Locate the cell with the specified text and output its (X, Y) center coordinate. 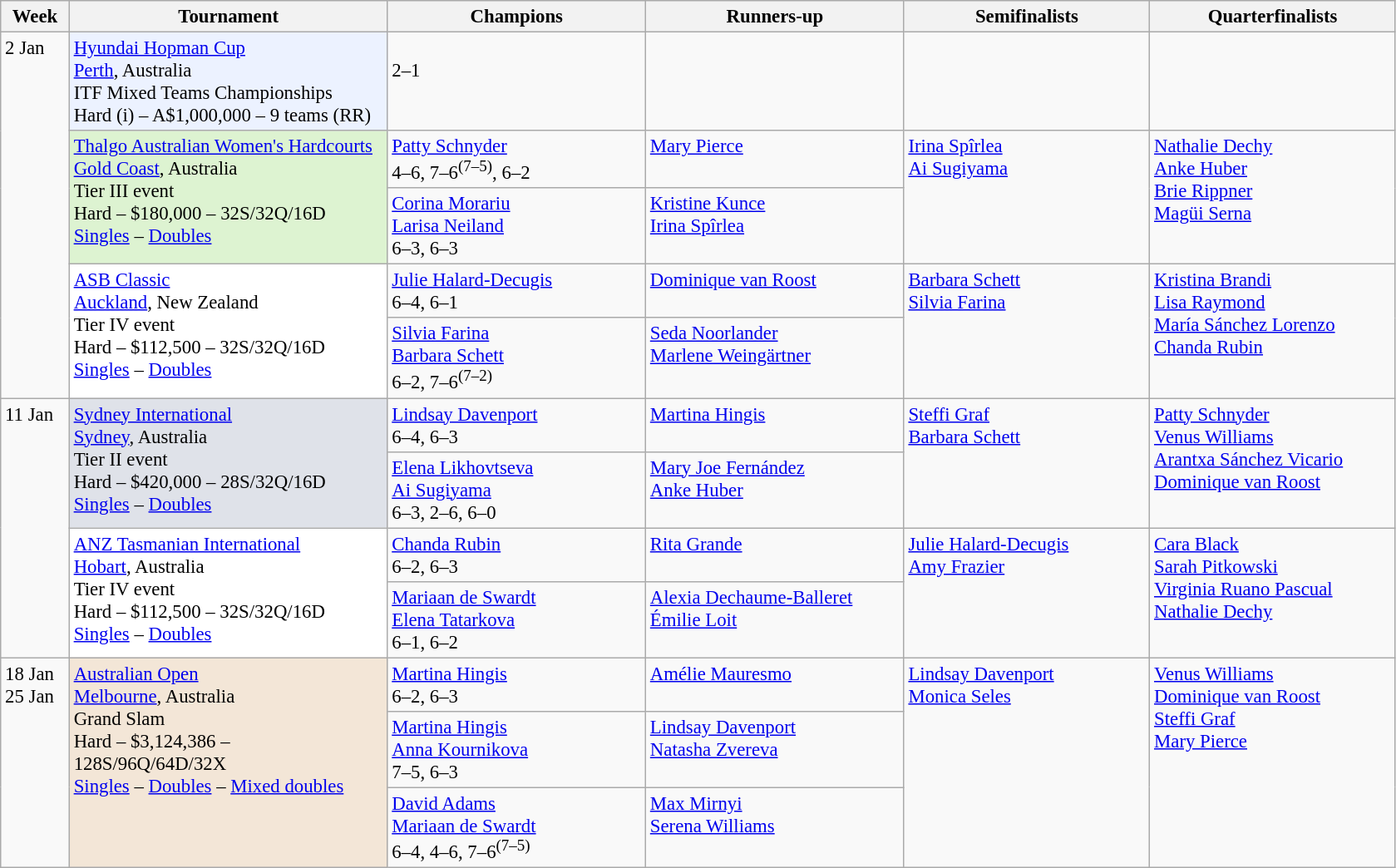
Nathalie Dechy Anke Huber Brie Rippner Magüi Serna (1273, 198)
Week (35, 17)
Rita Grande (775, 555)
Hyundai Hopman Cup Perth, AustraliaITF Mixed Teams ChampionshipsHard (i) – A$1,000,000 – 9 teams (RR) (228, 81)
Mariaan de Swardt Elena Tatarkova6–1, 6–2 (517, 619)
ANZ Tasmanian International Hobart, Australia Tier IV event Hard – $112,500 – 32S/32Q/16DSingles – Doubles (228, 593)
Amélie Mauresmo (775, 685)
Max Mirnyi Serena Williams (775, 827)
Patty Schnyder 4–6, 7–6(7–5), 6–2 (517, 160)
Mary Pierce (775, 160)
Thalgo Australian Women's Hardcourts Gold Coast, Australia Tier III event Hard – $180,000 – 32S/32Q/16DSingles – Doubles (228, 198)
2–1 (517, 81)
Mary Joe Fernández Anke Huber (775, 490)
Julie Halard-Decugis Amy Frazier (1027, 593)
ASB Classic Auckland, New Zealand Tier IV eventHard – $112,500 – 32S/32Q/16DSingles – Doubles (228, 331)
Silvia Farina Barbara Schett6–2, 7–6(7–2) (517, 358)
Lindsay Davenport Natasha Zvereva (775, 750)
Dominique van Roost (775, 291)
Semifinalists (1027, 17)
Australian Open Melbourne, Australia Grand SlamHard – $3,124,386 – 128S/96Q/64D/32XSingles – Doubles – Mixed doubles (228, 762)
Lindsay Davenport 6–4, 6–3 (517, 426)
Champions (517, 17)
Tournament (228, 17)
Venus Williams Dominique van Roost Steffi Graf Mary Pierce (1273, 762)
Martina Hingis (775, 426)
Seda Noorlander Marlene Weingärtner (775, 358)
Cara Black Sarah Pitkowski Virginia Ruano Pascual Nathalie Dechy (1273, 593)
Alexia Dechaume-Balleret Émilie Loit (775, 619)
Kristine Kunce Irina Spîrlea (775, 226)
Elena Likhovtseva Ai Sugiyama6–3, 2–6, 6–0 (517, 490)
Kristina Brandi Lisa Raymond María Sánchez Lorenzo Chanda Rubin (1273, 331)
Patty Schnyder Venus Williams Arantxa Sánchez Vicario Dominique van Roost (1273, 463)
Sydney International Sydney, Australia Tier II event Hard – $420,000 – 28S/32Q/16DSingles – Doubles (228, 463)
Lindsay Davenport Monica Seles (1027, 762)
Julie Halard-Decugis 6–4, 6–1 (517, 291)
Barbara Schett Silvia Farina (1027, 331)
Martina Hingis Anna Kournikova7–5, 6–3 (517, 750)
18 Jan25 Jan (35, 762)
David Adams Mariaan de Swardt6–4, 4–6, 7–6(7–5) (517, 827)
Runners-up (775, 17)
11 Jan (35, 528)
Martina Hingis 6–2, 6–3 (517, 685)
Chanda Rubin 6–2, 6–3 (517, 555)
Irina Spîrlea Ai Sugiyama (1027, 198)
Corina Morariu Larisa Neiland6–3, 6–3 (517, 226)
2 Jan (35, 215)
Quarterfinalists (1273, 17)
Steffi Graf Barbara Schett (1027, 463)
